Return the [x, y] coordinate for the center point of the cell that contains the specified text.  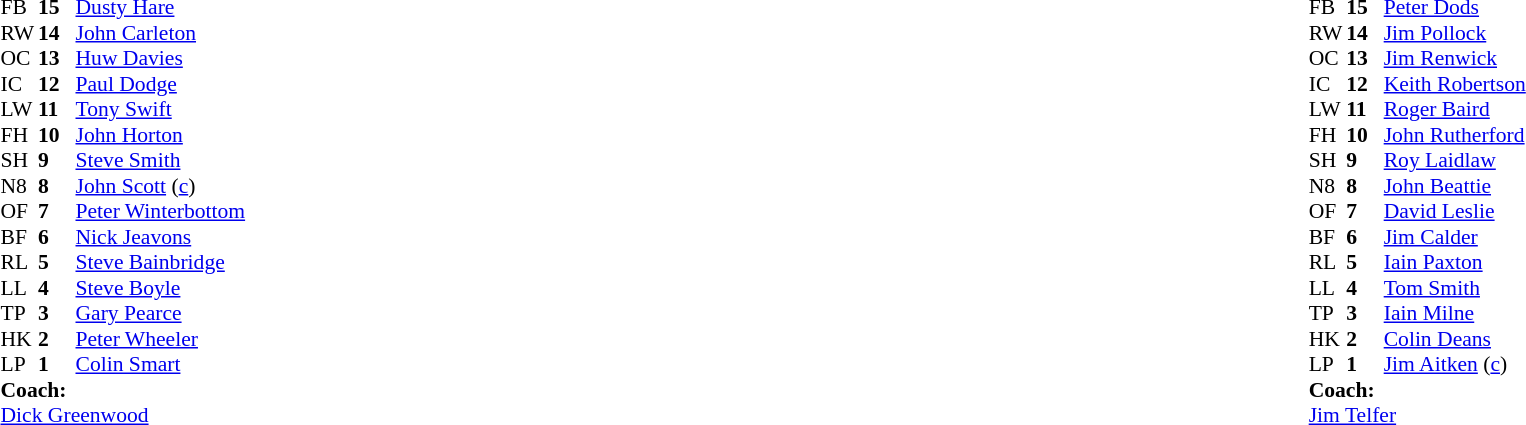
Steve Smith [161, 161]
Colin Smart [161, 365]
John Carleton [161, 33]
Jim Calder [1455, 237]
Peter Winterbottom [161, 211]
Peter Wheeler [161, 339]
Steve Bainbridge [161, 263]
John Beattie [1455, 186]
Iain Milne [1455, 313]
Huw Davies [161, 59]
David Leslie [1455, 211]
Tony Swift [161, 109]
Jim Renwick [1455, 59]
Tom Smith [1455, 288]
Nick Jeavons [161, 237]
John Horton [161, 135]
Roger Baird [1455, 109]
Paul Dodge [161, 84]
Steve Boyle [161, 288]
John Scott (c) [161, 186]
Keith Robertson [1455, 84]
Roy Laidlaw [1455, 161]
Jim Pollock [1455, 33]
Gary Pearce [161, 313]
John Rutherford [1455, 135]
Iain Paxton [1455, 263]
Colin Deans [1455, 339]
Jim Aitken (c) [1455, 365]
